Pinpoint the cell where the given text exists, returning its (X, Y) midpoint coordinate. 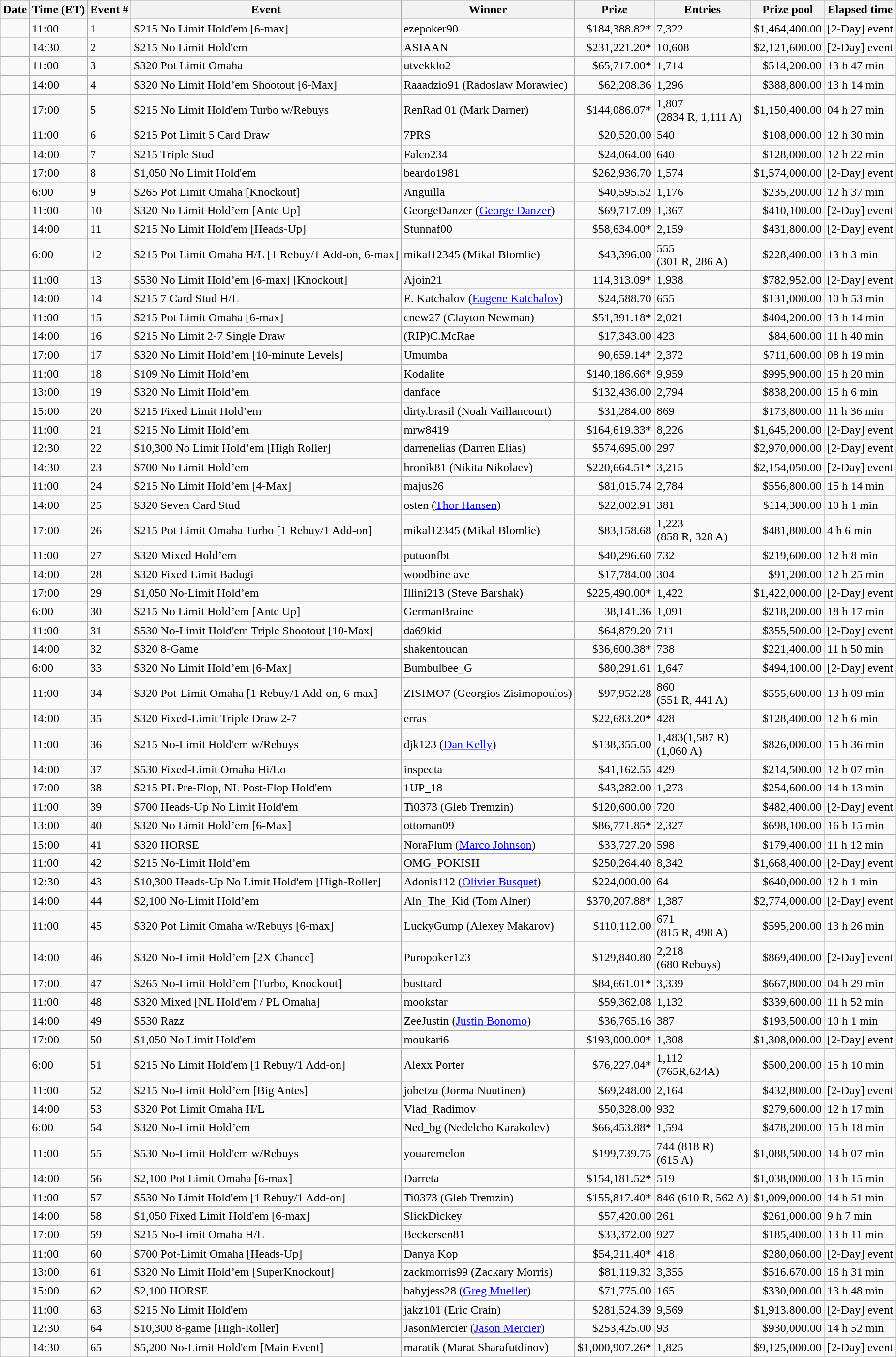
babyjess28 (Greg Mueller) (488, 1291)
46 (109, 958)
$215 Triple Stud (266, 154)
Illini213 (Steve Barshak) (488, 593)
$215 No-Limit Hold’em [Big Antes] (266, 1090)
640 (703, 154)
2,327 (703, 825)
Elapsed time (860, 10)
15 h 10 min (860, 1065)
12 h 30 min (860, 135)
13 h 11 min (860, 1234)
$1,913.800.00 (787, 1310)
18 (109, 374)
598 (703, 844)
$215 Fixed Limit Hold’em (266, 411)
$700 Heads-Up No Limit Hold'em (266, 807)
1,594 (703, 1128)
$320 No Limit Hold’em [SuperKnockout] (266, 1272)
Winner (488, 10)
$154,181.52* (614, 1178)
$1,050 Fixed Limit Hold'em [6-max] (266, 1216)
65 (109, 1347)
$140,186.66* (614, 374)
ottoman09 (488, 825)
90,659.14* (614, 355)
2,784 (703, 486)
34 (109, 693)
Prize (614, 10)
Ajoin21 (488, 280)
1,647 (703, 668)
13 h 47 min (860, 66)
52 (109, 1090)
15 h 18 min (860, 1128)
18 h 17 min (860, 612)
majus26 (488, 486)
$114,300.00 (787, 505)
2,159 (703, 229)
$1,009,000.00 (787, 1197)
$215 Pot Limit Omaha H/L [1 Rebuy/1 Add-on, 6-max] (266, 254)
13 h 15 min (860, 1178)
$64,879.20 (614, 631)
8 (109, 173)
261 (703, 1216)
3,215 (703, 467)
$9,125,000.00 (787, 1347)
Bumbulbee_G (488, 668)
$10,300 No Limit Hold’em [High Roller] (266, 448)
$261,000.00 (787, 1216)
8,226 (703, 430)
1,574 (703, 173)
846 (610 R, 562 A) (703, 1197)
7,322 (703, 29)
$280,060.00 (787, 1254)
woodbine ave (488, 574)
5 (109, 110)
17 (109, 355)
$66,453.88* (614, 1128)
11 h 40 min (860, 336)
$530 Razz (266, 1021)
$320 8-Game (266, 649)
738 (703, 649)
11 h 50 min (860, 649)
37 (109, 769)
$320 Pot Limit Omaha H/L (266, 1109)
$215 Pot Limit Omaha [6-max] (266, 317)
Falco234 (488, 154)
12 h 6 min (860, 719)
$1,050 No-Limit Hold’em (266, 593)
$1,668,400.00 (787, 863)
16 (109, 336)
$41,162.55 (614, 769)
$2,121,600.00 (787, 47)
$320 Fixed-Limit Triple Draw 2-7 (266, 719)
114,313.09* (614, 280)
$826,000.00 (787, 744)
11 h 52 min (860, 1002)
$62,208.36 (614, 85)
$215 No Limit Hold'em Turbo w/Rebuys (266, 110)
1,308 (703, 1040)
3 (109, 66)
38 (109, 788)
zackmorris99 (Zackary Morris) (488, 1272)
1,296 (703, 85)
48 (109, 1002)
1UP_18 (488, 788)
ZeeJustin (Justin Bonomo) (488, 1021)
555(301 R, 286 A) (703, 254)
$320 Pot Limit Omaha w/Rebuys [6-max] (266, 926)
26 (109, 530)
39 (109, 807)
$164,619.33* (614, 430)
Ned_bg (Nedelcho Karakolev) (488, 1128)
$1,422,000.00 (787, 593)
7 (109, 154)
1,223(858 R, 328 A) (703, 530)
$404,200.00 (787, 317)
$253,425.00 (614, 1328)
$265 No-Limit Hold’em [Turbo, Knockout] (266, 983)
$215 No Limit Hold’em [4-Max] (266, 486)
$22,002.91 (614, 505)
8,342 (703, 863)
$69,248.00 (614, 1090)
$33,727.20 (614, 844)
10 h 53 min (860, 299)
$59,362.08 (614, 1002)
2,021 (703, 317)
62 (109, 1291)
2,794 (703, 392)
$320 Fixed Limit Badugi (266, 574)
shakentoucan (488, 649)
$281,524.39 (614, 1310)
$144,086.07* (614, 110)
$120,600.00 (614, 807)
38,141.36 (614, 612)
24 (109, 486)
1,091 (703, 612)
$555,600.00 (787, 693)
$218,200.00 (787, 612)
$320 HORSE (266, 844)
$698,100.00 (787, 825)
428 (703, 719)
93 (703, 1328)
Raaadzio91 (Radoslaw Morawiec) (488, 85)
6 (109, 135)
$530 No Limit Hold’em [6-max] [Knockout] (266, 280)
$215 No-Limit Omaha H/L (266, 1234)
$640,000.00 (787, 882)
$36,765.16 (614, 1021)
$250,264.40 (614, 863)
60 (109, 1254)
13 h 48 min (860, 1291)
moukari6 (488, 1040)
$478,200.00 (787, 1128)
16 h 15 min (860, 825)
14 h 07 min (860, 1153)
860(551 R, 441 A) (703, 693)
297 (703, 448)
671(815 R, 498 A) (703, 926)
63 (109, 1310)
$1,464,400.00 (787, 29)
932 (703, 1109)
27 (109, 555)
31 (109, 631)
1 (109, 29)
darrenelias (Darren Elias) (488, 448)
40 (109, 825)
Kodalite (488, 374)
youaremelon (488, 1153)
busttard (488, 983)
$1,574,000.00 (787, 173)
$2,154,050.00 (787, 467)
mookstar (488, 1002)
927 (703, 1234)
$83,158.68 (614, 530)
$220,664.51* (614, 467)
$54,211.40* (614, 1254)
djk123 (Dan Kelly) (488, 744)
$65,717.00* (614, 66)
Event (266, 10)
304 (703, 574)
$215 PL Pre-Flop, NL Post-Flop Hold'em (266, 788)
hronik81 (Nikita Nikolaev) (488, 467)
$514,200.00 (787, 66)
inspecta (488, 769)
11 h 36 min (860, 411)
mrw8419 (488, 430)
$33,372.00 (614, 1234)
$138,355.00 (614, 744)
33 (109, 668)
$2,100 Pot Limit Omaha [6-max] (266, 1178)
Darreta (488, 1178)
SlickDickey (488, 1216)
35 (109, 719)
49 (109, 1021)
$173,800.00 (787, 411)
32 (109, 649)
$86,771.85* (614, 825)
1,422 (703, 593)
$930,000.00 (787, 1328)
$109 No Limit Hold’em (266, 374)
$225,490.00* (614, 593)
$500,200.00 (787, 1065)
$838,200.00 (787, 392)
$215 7 Card Stud H/L (266, 299)
$215 No-Limit Hold’em (266, 863)
$17,343.00 (614, 336)
$320 No Limit Hold’em (266, 392)
$24,064.00 (614, 154)
3,339 (703, 983)
$215 No Limit Hold'em [6-max] (266, 29)
$43,282.00 (614, 788)
$355,500.00 (787, 631)
12 h 25 min (860, 574)
Beckersen81 (488, 1234)
$320 Pot Limit Omaha (266, 66)
Date (15, 10)
LuckyGump (Alexey Makarov) (488, 926)
$228,400.00 (787, 254)
$320 No Limit Hold’em [10-minute Levels] (266, 355)
GermanBraine (488, 612)
2,372 (703, 355)
9 h 7 min (860, 1216)
$320 Pot-Limit Omaha [1 Rebuy/1 Add-on, 6-max] (266, 693)
JasonMercier (Jason Mercier) (488, 1328)
13 h 3 min (860, 254)
744 (818 R)(615 A) (703, 1153)
$2,774,000.00 (787, 900)
$199,739.75 (614, 1153)
Danya Kop (488, 1254)
$81,119.32 (614, 1272)
$370,207.88* (614, 900)
15 h 36 min (860, 744)
9 (109, 191)
16 h 31 min (860, 1272)
$530 No-Limit Hold'em w/Rebuys (266, 1153)
$265 Pot Limit Omaha [Knockout] (266, 191)
15 h 6 min (860, 392)
utvekklo2 (488, 66)
12 h 22 min (860, 154)
$2,100 No-Limit Hold’em (266, 900)
danface (488, 392)
$131,000.00 (787, 299)
13 h 09 min (860, 693)
21 (109, 430)
$215 Pot Limit Omaha Turbo [1 Rebuy/1 Add-on] (266, 530)
$43,396.00 (614, 254)
1,714 (703, 66)
12 h 8 min (860, 555)
4 (109, 85)
Umumba (488, 355)
14 (109, 299)
13 h 26 min (860, 926)
04 h 27 min (860, 110)
56 (109, 1178)
$995,900.00 (787, 374)
41 (109, 844)
9,569 (703, 1310)
2,164 (703, 1090)
$51,391.18* (614, 317)
$40,595.52 (614, 191)
655 (703, 299)
$1,038,000.00 (787, 1178)
$215 No Limit Hold’em [Ante Up] (266, 612)
387 (703, 1021)
Vlad_Radimov (488, 1109)
Entries (703, 10)
osten (Thor Hansen) (488, 505)
GeorgeDanzer (George Danzer) (488, 210)
$58,634.00* (614, 229)
9,959 (703, 374)
1,112(765R,624A) (703, 1065)
$235,200.00 (787, 191)
732 (703, 555)
1,176 (703, 191)
1,273 (703, 788)
$700 No Limit Hold’em (266, 467)
$410,100.00 (787, 210)
E. Katchalov (Eugene Katchalov) (488, 299)
1,367 (703, 210)
$2,100 HORSE (266, 1291)
$10,300 Heads-Up No Limit Hold'em [High-Roller] (266, 882)
erras (488, 719)
$339,600.00 (787, 1002)
$320 No Limit Hold’em Shootout [6-Max] (266, 85)
7PRS (488, 135)
$36,600.38* (614, 649)
$22,683.20* (614, 719)
$224,000.00 (614, 882)
$215 No Limit Hold'em [Heads-Up] (266, 229)
$128,400.00 (787, 719)
$231,221.20* (614, 47)
$108,000.00 (787, 135)
$71,775.00 (614, 1291)
53 (109, 1109)
ezepoker90 (488, 29)
$219,600.00 (787, 555)
$215 Pot Limit 5 Card Draw (266, 135)
$1,645,200.00 (787, 430)
$388,800.00 (787, 85)
$185,400.00 (787, 1234)
$97,952.28 (614, 693)
13 (109, 280)
$667,800.00 (787, 983)
$17,784.00 (614, 574)
$1,308,000.00 (787, 1040)
da69kid (488, 631)
$320 No-Limit Hold’em [2X Chance] (266, 958)
$193,000.00* (614, 1040)
711 (703, 631)
11 h 12 min (860, 844)
$69,717.09 (614, 210)
$1,088,500.00 (787, 1153)
61 (109, 1272)
$214,500.00 (787, 769)
$530 Fixed-Limit Omaha Hi/Lo (266, 769)
$1,000,907.26* (614, 1347)
36 (109, 744)
10,608 (703, 47)
30 (109, 612)
Adonis112 (Olivier Busquet) (488, 882)
$494,100.00 (787, 668)
Alexx Porter (488, 1065)
$530 No Limit Hold'em [1 Rebuy/1 Add-on] (266, 1197)
Puropoker123 (488, 958)
15 h 14 min (860, 486)
$20,520.00 (614, 135)
$431,800.00 (787, 229)
45 (109, 926)
$57,420.00 (614, 1216)
$91,200.00 (787, 574)
$84,661.01* (614, 983)
08 h 19 min (860, 355)
$320 Mixed [NL Hold'em / PL Omaha] (266, 1002)
cnew27 (Clayton Newman) (488, 317)
4 h 6 min (860, 530)
04 h 29 min (860, 983)
Time (ET) (59, 10)
$179,400.00 (787, 844)
$155,817.40* (614, 1197)
12 h 07 min (860, 769)
22 (109, 448)
1,938 (703, 280)
$254,600.00 (787, 788)
$595,200.00 (787, 926)
2 (109, 47)
dirty.brasil (Noah Vaillancourt) (488, 411)
$320 No-Limit Hold’em (266, 1128)
10 (109, 210)
58 (109, 1216)
$128,000.00 (787, 154)
$40,296.60 (614, 555)
540 (703, 135)
23 (109, 467)
$110,112.00 (614, 926)
jobetzu (Jorma Nuutinen) (488, 1090)
1,132 (703, 1002)
$129,840.80 (614, 958)
$24,588.70 (614, 299)
381 (703, 505)
jakz101 (Eric Crain) (488, 1310)
$711,600.00 (787, 355)
OMG_POKISH (488, 863)
$215 No Limit Hold’em (266, 430)
12 h 37 min (860, 191)
$262,936.70 (614, 173)
$574,695.00 (614, 448)
1,483(1,587 R)(1,060 A) (703, 744)
$556,800.00 (787, 486)
$330,000.00 (787, 1291)
$81,015.74 (614, 486)
418 (703, 1254)
putuonfbt (488, 555)
Event # (109, 10)
$50,328.00 (614, 1109)
$221,400.00 (787, 649)
$320 Seven Card Stud (266, 505)
$80,291.61 (614, 668)
NoraFlum (Marco Johnson) (488, 844)
$516.670.00 (787, 1272)
44 (109, 900)
Stunnaf00 (488, 229)
$700 Pot-Limit Omaha [Heads-Up] (266, 1254)
51 (109, 1065)
54 (109, 1128)
25 (109, 505)
Aln_The_Kid (Tom Alner) (488, 900)
ZISIMO7 (Georgios Zisimopoulos) (488, 693)
$869,400.00 (787, 958)
$10,300 8-game [High-Roller] (266, 1328)
28 (109, 574)
15 h 20 min (860, 374)
3,355 (703, 1272)
$215 No Limit 2-7 Single Draw (266, 336)
$76,227.04* (614, 1065)
11 (109, 229)
57 (109, 1197)
14 h 52 min (860, 1328)
869 (703, 411)
$5,200 No-Limit Hold'em [Main Event] (266, 1347)
1,825 (703, 1347)
43 (109, 882)
2,218(680 Rebuys) (703, 958)
$84,600.00 (787, 336)
14 h 13 min (860, 788)
12 h 17 min (860, 1109)
$215 No Limit Hold'em [1 Rebuy/1 Add-on] (266, 1065)
$31,284.00 (614, 411)
$530 No-Limit Hold'em Triple Shootout [10-Max] (266, 631)
$132,436.00 (614, 392)
maratik (Marat Sharafutdinov) (488, 1347)
29 (109, 593)
42 (109, 863)
$482,400.00 (787, 807)
50 (109, 1040)
55 (109, 1153)
Prize pool (787, 10)
12 h 1 min (860, 882)
1,807(2834 R, 1,111 A) (703, 110)
165 (703, 1291)
59 (109, 1234)
$432,800.00 (787, 1090)
$2,970,000.00 (787, 448)
1,387 (703, 900)
19 (109, 392)
(RIP)C.McRae (488, 336)
ASIAAN (488, 47)
720 (703, 807)
$320 No Limit Hold’em [Ante Up] (266, 210)
beardo1981 (488, 173)
47 (109, 983)
$320 Mixed Hold’em (266, 555)
423 (703, 336)
$193,500.00 (787, 1021)
429 (703, 769)
$481,800.00 (787, 530)
RenRad 01 (Mark Darner) (488, 110)
Anguilla (488, 191)
519 (703, 1178)
15 (109, 317)
$279,600.00 (787, 1109)
$782,952.00 (787, 280)
12 (109, 254)
14 h 51 min (860, 1197)
$184,388.82* (614, 29)
$1,150,400.00 (787, 110)
$215 No-Limit Hold'em w/Rebuys (266, 744)
20 (109, 411)
